Extract the [x, y] coordinate from the center of the cell holding the provided text.  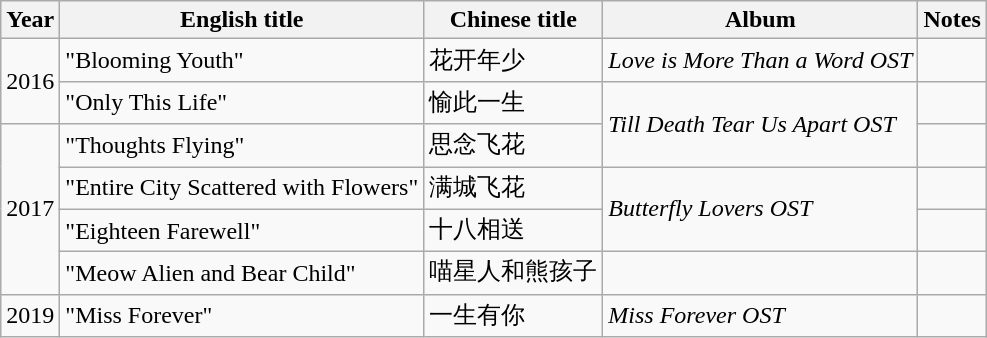
愉此一生 [514, 102]
花开年少 [514, 60]
满城飞花 [514, 188]
Till Death Tear Us Apart OST [760, 124]
一生有你 [514, 316]
"Only This Life" [242, 102]
2016 [30, 82]
十八相送 [514, 230]
"Thoughts Flying" [242, 146]
Butterfly Lovers OST [760, 208]
Miss Forever OST [760, 316]
"Meow Alien and Bear Child" [242, 274]
"Miss Forever" [242, 316]
2017 [30, 209]
喵星人和熊孩子 [514, 274]
Love is More Than a Word OST [760, 60]
思念飞花 [514, 146]
Album [760, 20]
"Eighteen Farewell" [242, 230]
"Blooming Youth" [242, 60]
Notes [952, 20]
"Entire City Scattered with Flowers" [242, 188]
2019 [30, 316]
Chinese title [514, 20]
English title [242, 20]
Year [30, 20]
